Detect which cell encompasses the target text, then output its [x, y] center coordinate. 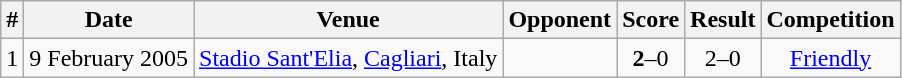
# [12, 20]
Date [109, 20]
Friendly [830, 58]
Opponent [560, 20]
9 February 2005 [109, 58]
Result [723, 20]
Stadio Sant'Elia, Cagliari, Italy [348, 58]
Competition [830, 20]
Venue [348, 20]
1 [12, 58]
Score [651, 20]
